From the cell containing the given text, extract its center point as (X, Y) coordinate. 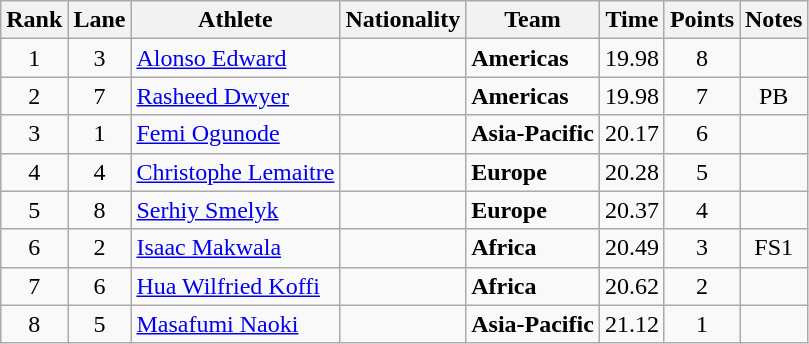
Notes (774, 20)
20.37 (632, 210)
Femi Ogunode (236, 134)
Nationality (403, 20)
Serhiy Smelyk (236, 210)
Alonso Edward (236, 58)
Team (533, 20)
Rasheed Dwyer (236, 96)
Points (702, 20)
Time (632, 20)
20.17 (632, 134)
Hua Wilfried Koffi (236, 286)
21.12 (632, 324)
Rank (34, 20)
20.62 (632, 286)
Masafumi Naoki (236, 324)
Christophe Lemaitre (236, 172)
20.49 (632, 248)
PB (774, 96)
Lane (100, 20)
FS1 (774, 248)
Isaac Makwala (236, 248)
Athlete (236, 20)
20.28 (632, 172)
